Extract the [X, Y] coordinate from the center of the cell holding the provided text.  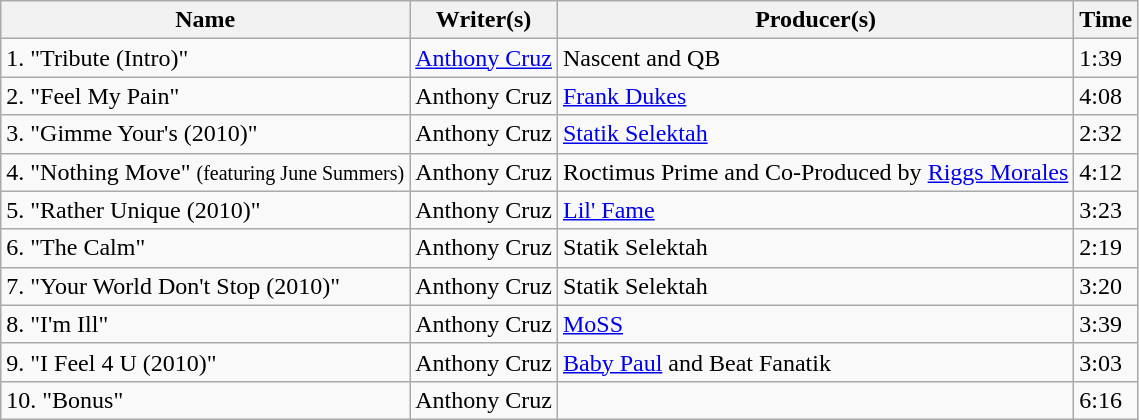
3:23 [1106, 210]
Baby Paul and Beat Fanatik [815, 362]
3:39 [1106, 324]
3:20 [1106, 286]
Producer(s) [815, 20]
4:12 [1106, 172]
Name [206, 20]
6. "The Calm" [206, 248]
Lil' Fame [815, 210]
3. "Gimme Your's (2010)" [206, 134]
MoSS [815, 324]
7. "Your World Don't Stop (2010)" [206, 286]
9. "I Feel 4 U (2010)" [206, 362]
Time [1106, 20]
2. "Feel My Pain" [206, 96]
Roctimus Prime and Co-Produced by Riggs Morales [815, 172]
1. "Tribute (Intro)" [206, 58]
2:19 [1106, 248]
10. "Bonus" [206, 400]
5. "Rather Unique (2010)" [206, 210]
2:32 [1106, 134]
3:03 [1106, 362]
4:08 [1106, 96]
6:16 [1106, 400]
8. "I'm Ill" [206, 324]
4. "Nothing Move" (featuring June Summers) [206, 172]
Frank Dukes [815, 96]
Nascent and QB [815, 58]
1:39 [1106, 58]
Writer(s) [484, 20]
